For the text-containing cell, return its midpoint in [X, Y] coordinate format. 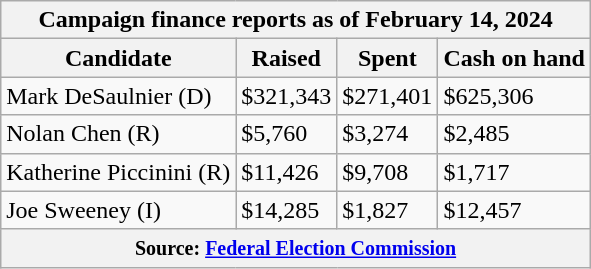
Candidate [118, 58]
$271,401 [388, 96]
Source: Federal Election Commission [296, 248]
Cash on hand [514, 58]
$11,426 [286, 172]
$9,708 [388, 172]
Katherine Piccinini (R) [118, 172]
$321,343 [286, 96]
$2,485 [514, 134]
$625,306 [514, 96]
Campaign finance reports as of February 14, 2024 [296, 20]
$1,717 [514, 172]
Mark DeSaulnier (D) [118, 96]
$14,285 [286, 210]
$3,274 [388, 134]
Raised [286, 58]
$5,760 [286, 134]
$12,457 [514, 210]
$1,827 [388, 210]
Spent [388, 58]
Joe Sweeney (I) [118, 210]
Nolan Chen (R) [118, 134]
